Capture the cell that displays the provided text and extract its [X, Y] central coordinate. 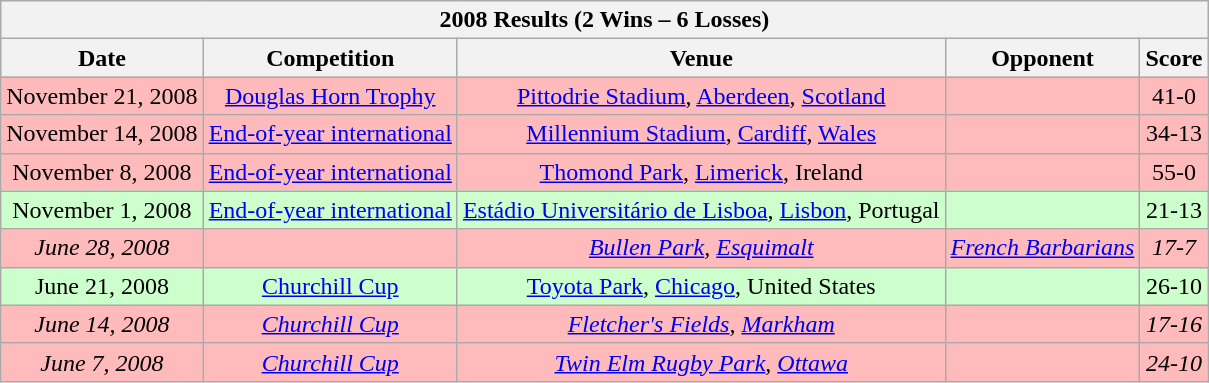
November 1, 2008 [102, 210]
34-13 [1174, 134]
November 21, 2008 [102, 96]
41-0 [1174, 96]
17-7 [1174, 248]
Douglas Horn Trophy [330, 96]
Pittodrie Stadium, Aberdeen, Scotland [701, 96]
2008 Results (2 Wins – 6 Losses) [604, 20]
21-13 [1174, 210]
June 7, 2008 [102, 362]
French Barbarians [1042, 248]
17-16 [1174, 324]
55-0 [1174, 172]
Venue [701, 58]
Date [102, 58]
June 14, 2008 [102, 324]
26-10 [1174, 286]
June 28, 2008 [102, 248]
Opponent [1042, 58]
Bullen Park, Esquimalt [701, 248]
June 21, 2008 [102, 286]
November 8, 2008 [102, 172]
Millennium Stadium, Cardiff, Wales [701, 134]
Competition [330, 58]
Thomond Park, Limerick, Ireland [701, 172]
Fletcher's Fields, Markham [701, 324]
Score [1174, 58]
Estádio Universitário de Lisboa, Lisbon, Portugal [701, 210]
Toyota Park, Chicago, United States [701, 286]
November 14, 2008 [102, 134]
Twin Elm Rugby Park, Ottawa [701, 362]
24-10 [1174, 362]
